Return [x, y] of the center of cell containing provided text 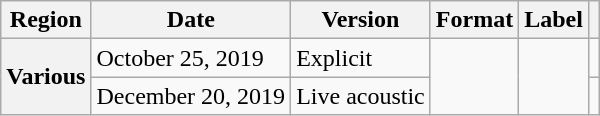
Label [554, 20]
Explicit [361, 58]
Version [361, 20]
October 25, 2019 [191, 58]
December 20, 2019 [191, 96]
Various [46, 77]
Date [191, 20]
Region [46, 20]
Format [474, 20]
Live acoustic [361, 96]
